Search for the cell housing the specified text and yield its [x, y] center coordinate. 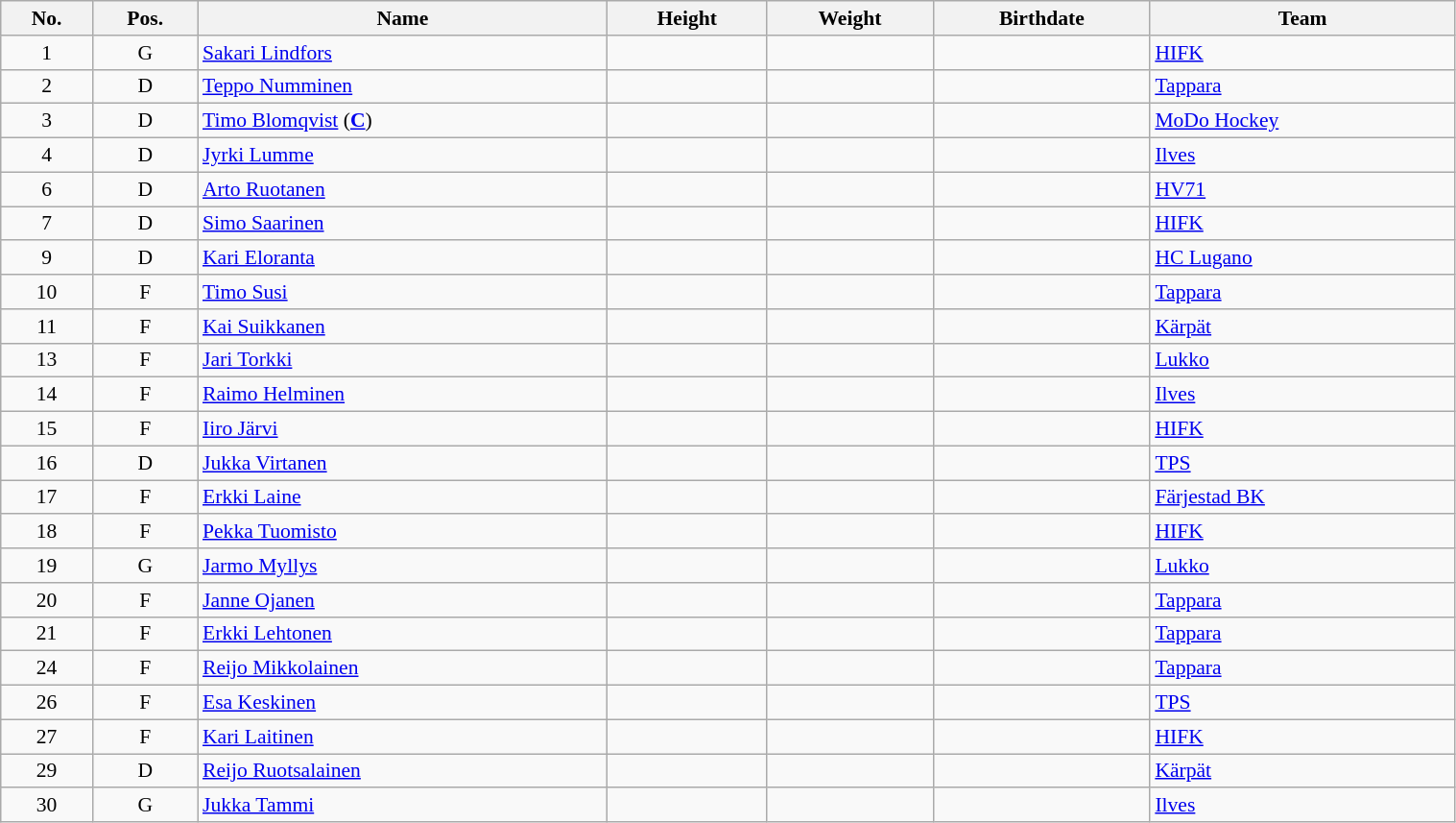
18 [47, 532]
1 [47, 53]
24 [47, 668]
Birthdate [1041, 18]
Kari Eloranta [403, 258]
Height [687, 18]
27 [47, 737]
Simo Saarinen [403, 224]
Timo Blomqvist (C) [403, 121]
9 [47, 258]
19 [47, 566]
10 [47, 292]
Timo Susi [403, 292]
14 [47, 395]
MoDo Hockey [1302, 121]
No. [47, 18]
Team [1302, 18]
Reijo Mikkolainen [403, 668]
Kari Laitinen [403, 737]
3 [47, 121]
20 [47, 600]
Jukka Tammi [403, 806]
Jukka Virtanen [403, 463]
7 [47, 224]
26 [47, 703]
Reijo Ruotsalainen [403, 771]
Färjestad BK [1302, 497]
15 [47, 429]
Arto Ruotanen [403, 189]
2 [47, 86]
Pekka Tuomisto [403, 532]
Jarmo Myllys [403, 566]
Jyrki Lumme [403, 156]
21 [47, 634]
16 [47, 463]
Name [403, 18]
Jari Torkki [403, 360]
Janne Ojanen [403, 600]
Teppo Numminen [403, 86]
17 [47, 497]
Esa Keskinen [403, 703]
13 [47, 360]
Kai Suikkanen [403, 327]
HC Lugano [1302, 258]
Weight [850, 18]
Iiro Järvi [403, 429]
HV71 [1302, 189]
Sakari Lindfors [403, 53]
Erkki Lehtonen [403, 634]
Erkki Laine [403, 497]
11 [47, 327]
6 [47, 189]
Pos. [144, 18]
4 [47, 156]
30 [47, 806]
Raimo Helminen [403, 395]
29 [47, 771]
